Find where the given text appears and provide that cell's center as [x, y] coordinate. 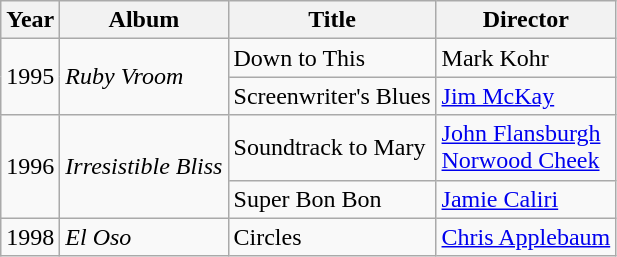
El Oso [144, 237]
Year [30, 20]
Director [526, 20]
Mark Kohr [526, 58]
Album [144, 20]
Title [332, 20]
Super Bon Bon [332, 199]
1995 [30, 77]
1998 [30, 237]
Jim McKay [526, 96]
Jamie Caliri [526, 199]
Circles [332, 237]
Irresistible Bliss [144, 166]
1996 [30, 166]
Screenwriter's Blues [332, 96]
Down to This [332, 58]
Soundtrack to Mary [332, 148]
Chris Applebaum [526, 237]
Ruby Vroom [144, 77]
John FlansburghNorwood Cheek [526, 148]
